Identify which cell holds the provided text, then report its (x, y) central coordinate. 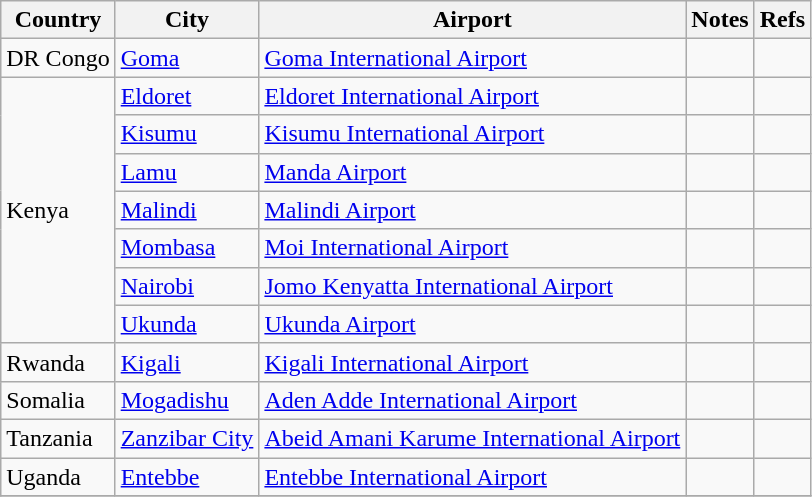
Notes (720, 20)
Refs (782, 20)
Mombasa (187, 248)
Somalia (58, 400)
Eldoret (187, 96)
Nairobi (187, 286)
Mogadishu (187, 400)
City (187, 20)
Kigali (187, 362)
Goma International Airport (472, 58)
Kisumu International Airport (472, 134)
Entebbe International Airport (472, 477)
Abeid Amani Karume International Airport (472, 438)
DR Congo (58, 58)
Goma (187, 58)
Eldoret International Airport (472, 96)
Moi International Airport (472, 248)
Malindi (187, 210)
Uganda (58, 477)
Ukunda (187, 324)
Kigali International Airport (472, 362)
Tanzania (58, 438)
Ukunda Airport (472, 324)
Airport (472, 20)
Manda Airport (472, 172)
Zanzibar City (187, 438)
Malindi Airport (472, 210)
Aden Adde International Airport (472, 400)
Lamu (187, 172)
Country (58, 20)
Entebbe (187, 477)
Jomo Kenyatta International Airport (472, 286)
Rwanda (58, 362)
Kenya (58, 210)
Kisumu (187, 134)
